Identify which cell holds the provided text, then report its [X, Y] central coordinate. 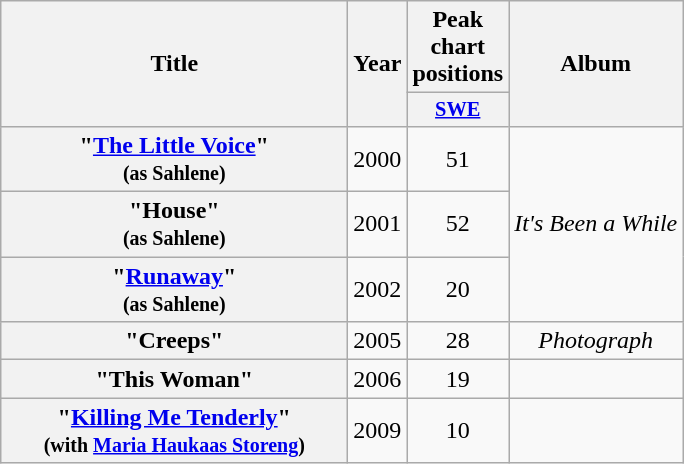
Album [596, 64]
Year [378, 64]
28 [458, 341]
Peak chart positions [458, 47]
Photograph [596, 341]
2002 [378, 290]
20 [458, 290]
2009 [378, 430]
2000 [378, 158]
"This Woman" [174, 379]
"Runaway"(as Sahlene) [174, 290]
Title [174, 64]
52 [458, 224]
"Killing Me Tenderly"(with Maria Haukaas Storeng) [174, 430]
10 [458, 430]
2001 [378, 224]
SWE [458, 110]
"House"(as Sahlene) [174, 224]
It's Been a While [596, 224]
51 [458, 158]
19 [458, 379]
"Creeps" [174, 341]
"The Little Voice"(as Sahlene) [174, 158]
2006 [378, 379]
2005 [378, 341]
